Scan for the cell matching the given text and deliver its [X, Y] coordinate at center. 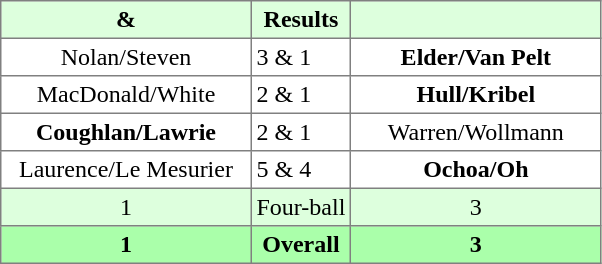
Overall [300, 245]
Laurence/Le Mesurier [126, 170]
Warren/Wollmann [476, 132]
Hull/Kribel [476, 95]
& [126, 20]
Results [300, 20]
Ochoa/Oh [476, 170]
Elder/Van Pelt [476, 57]
MacDonald/White [126, 95]
5 & 4 [300, 170]
Coughlan/Lawrie [126, 132]
Nolan/Steven [126, 57]
Four-ball [300, 207]
3 & 1 [300, 57]
